Identify which cell holds the provided text, then report its [X, Y] central coordinate. 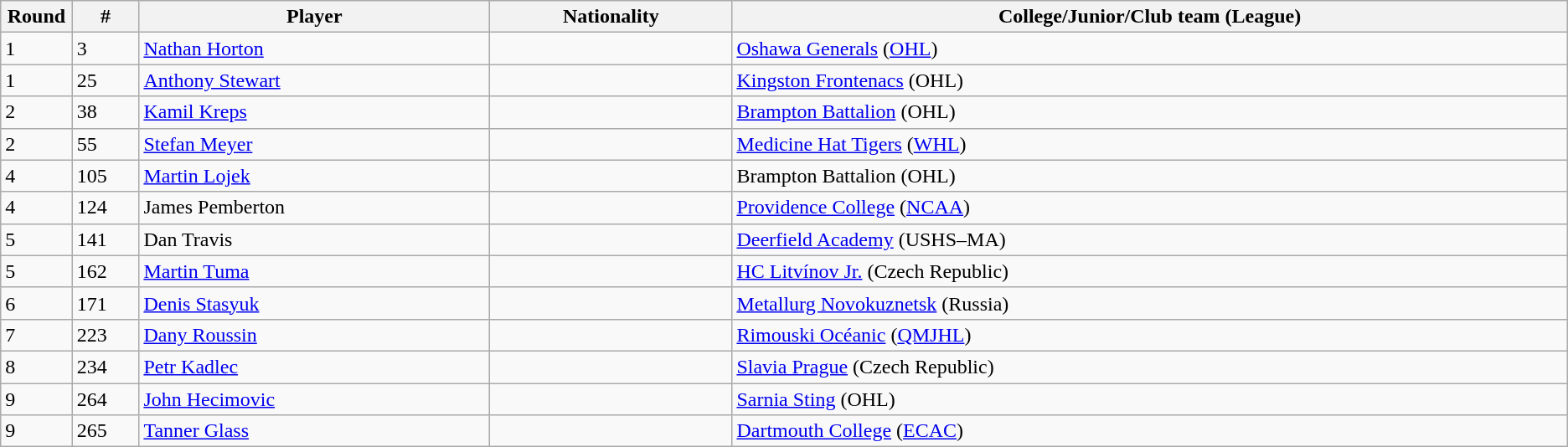
Tanner Glass [315, 431]
25 [106, 80]
141 [106, 239]
Anthony Stewart [315, 80]
8 [37, 367]
162 [106, 271]
6 [37, 303]
Martin Tuma [315, 271]
College/Junior/Club team (League) [1149, 17]
Martin Lojek [315, 176]
3 [106, 49]
105 [106, 176]
Providence College (NCAA) [1149, 208]
Oshawa Generals (OHL) [1149, 49]
171 [106, 303]
HC Litvínov Jr. (Czech Republic) [1149, 271]
Slavia Prague (Czech Republic) [1149, 367]
Metallurg Novokuznetsk (Russia) [1149, 303]
Rimouski Océanic (QMJHL) [1149, 335]
Stefan Meyer [315, 144]
# [106, 17]
Deerfield Academy (USHS–MA) [1149, 239]
Petr Kadlec [315, 367]
Denis Stasyuk [315, 303]
7 [37, 335]
Nathan Horton [315, 49]
Dany Roussin [315, 335]
Player [315, 17]
55 [106, 144]
223 [106, 335]
265 [106, 431]
Dan Travis [315, 239]
124 [106, 208]
264 [106, 399]
Sarnia Sting (OHL) [1149, 399]
Medicine Hat Tigers (WHL) [1149, 144]
234 [106, 367]
James Pemberton [315, 208]
Round [37, 17]
Dartmouth College (ECAC) [1149, 431]
Nationality [611, 17]
Kingston Frontenacs (OHL) [1149, 80]
Kamil Kreps [315, 112]
38 [106, 112]
John Hecimovic [315, 399]
